Return [X, Y] of the center of cell containing provided text 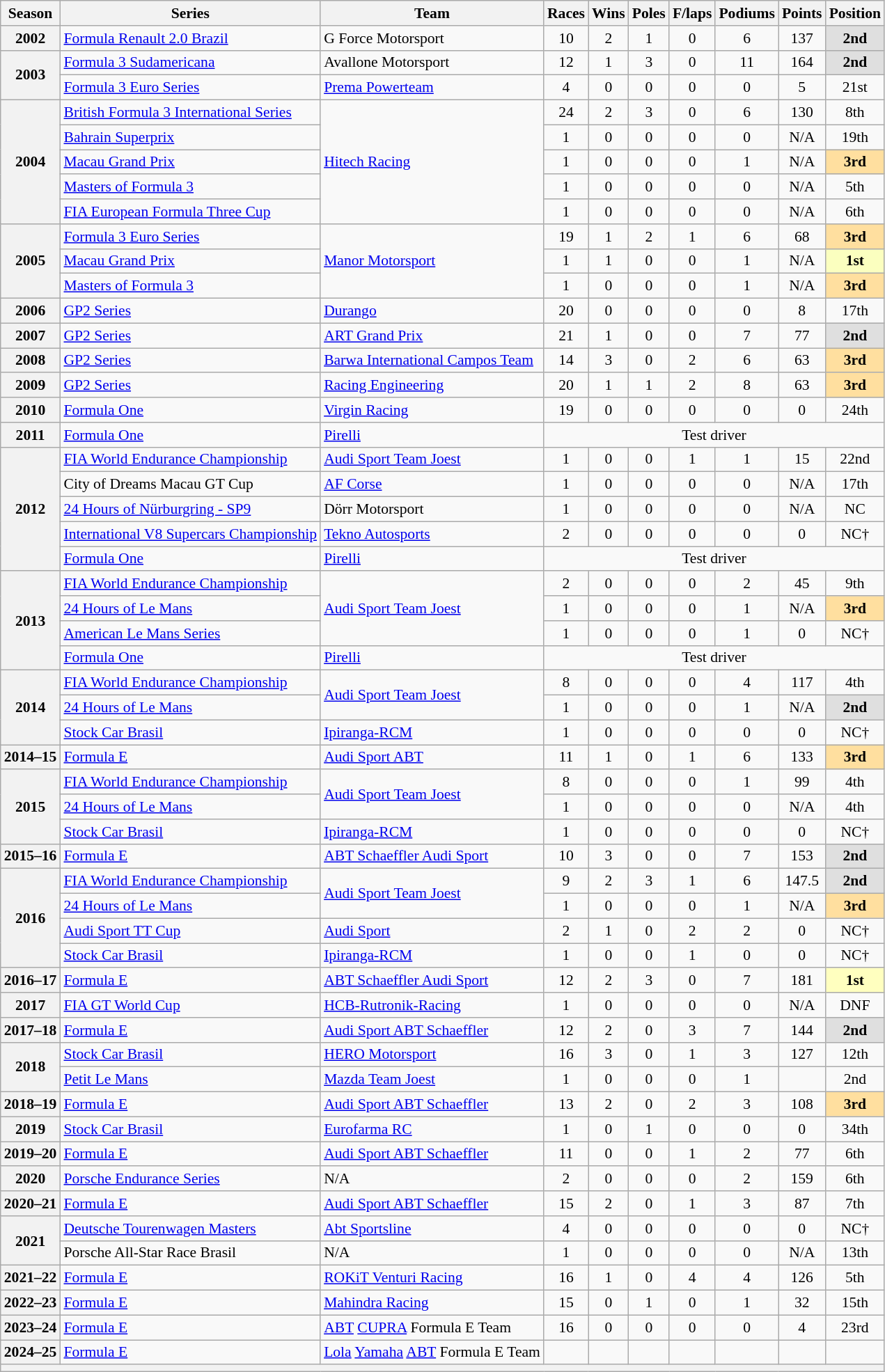
Mahindra Racing [432, 1303]
International V8 Supercars Championship [190, 534]
Hitech Racing [432, 162]
2024–25 [31, 1353]
Position [855, 13]
ABT CUPRA Formula E Team [432, 1327]
87 [802, 1204]
181 [802, 981]
Tekno Autosports [432, 534]
Racing Engineering [432, 386]
Durango [432, 311]
133 [802, 757]
22nd [855, 459]
2005 [31, 262]
Wins [609, 13]
Mazda Team Joest [432, 1080]
117 [802, 683]
24 Hours of Nürburgring - SP9 [190, 510]
9 [566, 881]
DNF [855, 1005]
HCB-Rutronik-Racing [432, 1005]
2012 [31, 509]
2019 [31, 1129]
19th [855, 137]
2008 [31, 361]
2015 [31, 807]
21 [566, 336]
HERO Motorsport [432, 1055]
147.5 [802, 881]
Virgin Racing [432, 410]
Eurofarma RC [432, 1129]
2010 [31, 410]
2015–16 [31, 856]
144 [802, 1030]
5 [802, 88]
34th [855, 1129]
2023–24 [31, 1327]
Abt Sportsline [432, 1229]
13 [566, 1105]
Porsche Endurance Series [190, 1179]
Formula 3 Sudamericana [190, 63]
Poles [649, 13]
7th [855, 1204]
24 [566, 113]
2004 [31, 162]
2018–19 [31, 1105]
Prema Powerteam [432, 88]
City of Dreams Macau GT Cup [190, 484]
127 [802, 1055]
2022–23 [31, 1303]
AF Corse [432, 484]
2019–20 [31, 1154]
NC [855, 510]
99 [802, 782]
2011 [31, 435]
9th [855, 584]
Team [432, 13]
8th [855, 113]
68 [802, 237]
Audi Sport ABT [432, 757]
Deutsche Tourenwagen Masters [190, 1229]
13th [855, 1253]
2018 [31, 1066]
21st [855, 88]
130 [802, 113]
G Force Motorsport [432, 38]
108 [802, 1105]
American Le Mans Series [190, 633]
2020 [31, 1179]
Avallone Motorsport [432, 63]
Races [566, 13]
FIA GT World Cup [190, 1005]
2020–21 [31, 1204]
Dörr Motorsport [432, 510]
137 [802, 38]
12th [855, 1055]
126 [802, 1278]
British Formula 3 International Series [190, 113]
2017–18 [31, 1030]
2021 [31, 1240]
Manor Motorsport [432, 262]
23rd [855, 1327]
Bahrain Superprix [190, 137]
164 [802, 63]
159 [802, 1179]
24th [855, 410]
FIA European Formula Three Cup [190, 212]
Lola Yamaha ABT Formula E Team [432, 1353]
2016–17 [31, 981]
2014 [31, 707]
2003 [31, 75]
45 [802, 584]
Audi Sport [432, 931]
Season [31, 13]
2013 [31, 621]
Audi Sport TT Cup [190, 931]
2009 [31, 386]
153 [802, 856]
2017 [31, 1005]
2006 [31, 311]
ART Grand Prix [432, 336]
2007 [31, 336]
Podiums [746, 13]
ROKiT Venturi Racing [432, 1278]
F/laps [692, 13]
Petit Le Mans [190, 1080]
2016 [31, 918]
Points [802, 13]
2014–15 [31, 757]
Series [190, 13]
2002 [31, 38]
Porsche All-Star Race Brasil [190, 1253]
32 [802, 1303]
15th [855, 1303]
Barwa International Campos Team [432, 361]
Formula Renault 2.0 Brazil [190, 38]
14 [566, 361]
2021–22 [31, 1278]
